Determine the [x, y] coordinate at the center of the cell enclosing the given text.  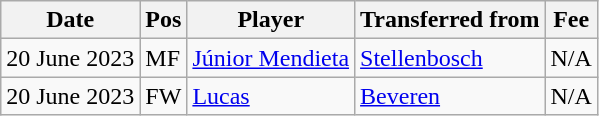
FW [164, 96]
Date [70, 20]
Pos [164, 20]
Fee [571, 20]
Player [271, 20]
Stellenbosch [450, 58]
Júnior Mendieta [271, 58]
Transferred from [450, 20]
Beveren [450, 96]
Lucas [271, 96]
MF [164, 58]
